Return the (x, y) coordinate for the center point of the cell that contains the specified text.  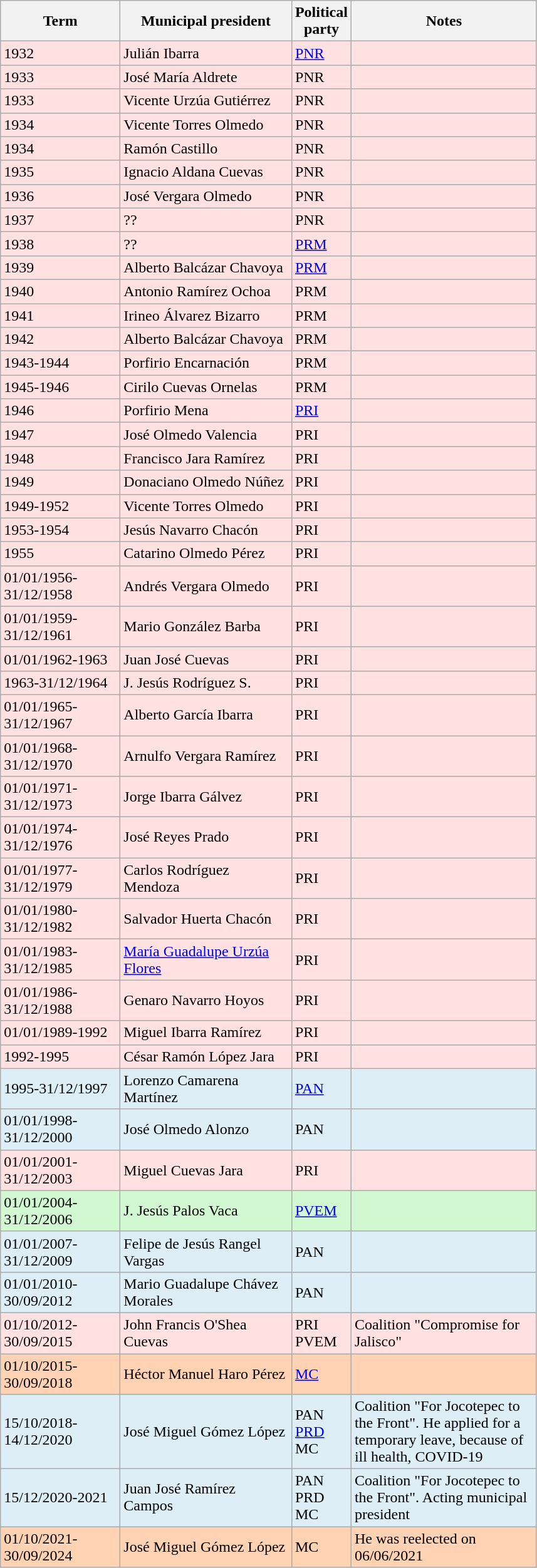
1939 (60, 267)
Irineo Álvarez Bizarro (206, 315)
Alberto García Ibarra (206, 715)
José Olmedo Alonzo (206, 1130)
Arnulfo Vergara Ramírez (206, 755)
1945-1946 (60, 387)
Lorenzo Camarena Martínez (206, 1088)
1955 (60, 554)
1948 (60, 458)
01/01/1998-31/12/2000 (60, 1130)
01/01/2010-30/09/2012 (60, 1292)
01/01/1965-31/12/1967 (60, 715)
Héctor Manuel Haro Pérez (206, 1374)
15/12/2020-2021 (60, 1498)
01/01/1962-1963 (60, 659)
Felipe de Jesús Rangel Vargas (206, 1251)
1942 (60, 339)
Miguel Cuevas Jara (206, 1170)
Carlos Rodríguez Mendoza (206, 878)
Political party (321, 21)
15/10/2018-14/12/2020 (60, 1431)
1949-1952 (60, 506)
1949 (60, 482)
J. Jesús Palos Vaca (206, 1211)
Coalition "For Jocotepec to the Front". Acting municipal president (444, 1498)
Jesús Navarro Chacón (206, 530)
PRI PVEM (321, 1333)
01/01/1956-31/12/1958 (60, 586)
01/10/2015-30/09/2018 (60, 1374)
01/01/2001-31/12/2003 (60, 1170)
José Vergara Olmedo (206, 196)
Francisco Jara Ramírez (206, 458)
J. Jesús Rodríguez S. (206, 683)
José Reyes Prado (206, 838)
Juan José Cuevas (206, 659)
Ramón Castillo (206, 148)
José María Aldrete (206, 77)
01/01/1977-31/12/1979 (60, 878)
1963-31/12/1964 (60, 683)
01/01/1989-1992 (60, 1033)
Juan José Ramírez Campos (206, 1498)
PVEM (321, 1211)
Antonio Ramírez Ochoa (206, 291)
Andrés Vergara Olmedo (206, 586)
1936 (60, 196)
01/01/1974-31/12/1976 (60, 838)
Term (60, 21)
Jorge Ibarra Gálvez (206, 797)
1938 (60, 244)
Municipal president (206, 21)
José Olmedo Valencia (206, 435)
Mario González Barba (206, 626)
Salvador Huerta Chacón (206, 919)
1946 (60, 411)
Miguel Ibarra Ramírez (206, 1033)
01/01/2007-31/12/2009 (60, 1251)
01/01/1959-31/12/1961 (60, 626)
1937 (60, 220)
1943-1944 (60, 363)
Ignacio Aldana Cuevas (206, 172)
John Francis O'Shea Cuevas (206, 1333)
1947 (60, 435)
Genaro Navarro Hoyos (206, 1001)
01/10/2021-30/09/2024 (60, 1547)
Notes (444, 21)
César Ramón López Jara (206, 1056)
Coalition "For Jocotepec to the Front". He applied for a temporary leave, because of ill health, COVID-19 (444, 1431)
1992-1995 (60, 1056)
Porfirio Encarnación (206, 363)
María Guadalupe Urzúa Flores (206, 959)
Catarino Olmedo Pérez (206, 554)
1932 (60, 53)
1940 (60, 291)
1941 (60, 315)
Mario Guadalupe Chávez Morales (206, 1292)
01/01/1980-31/12/1982 (60, 919)
01/01/2004-31/12/2006 (60, 1211)
He was reelected on 06/06/2021 (444, 1547)
01/01/1971-31/12/1973 (60, 797)
Coalition "Compromise for Jalisco" (444, 1333)
1995-31/12/1997 (60, 1088)
01/01/1986-31/12/1988 (60, 1001)
1953-1954 (60, 530)
Donaciano Olmedo Núñez (206, 482)
01/01/1983-31/12/1985 (60, 959)
1935 (60, 172)
Porfirio Mena (206, 411)
Julián Ibarra (206, 53)
Cirilo Cuevas Ornelas (206, 387)
01/01/1968-31/12/1970 (60, 755)
Vicente Urzúa Gutiérrez (206, 101)
01/10/2012-30/09/2015 (60, 1333)
